Return [x, y] of the center of cell containing provided text 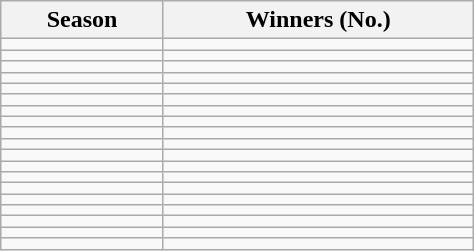
Winners (No.) [318, 20]
Season [82, 20]
